Locate the cell with the specified text and output its [X, Y] center coordinate. 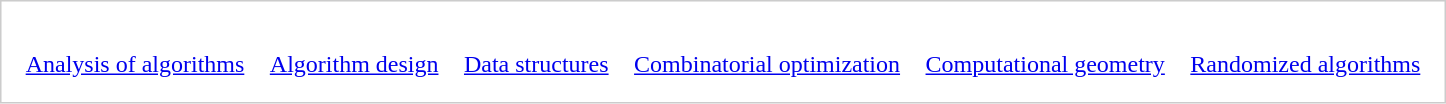
Analysis of algorithms [135, 65]
Data structures [536, 65]
Randomized algorithms [1306, 65]
Combinatorial optimization [768, 65]
Computational geometry [1045, 65]
Algorithm design [354, 65]
